Extract the [X, Y] coordinate from the center of the cell holding the provided text.  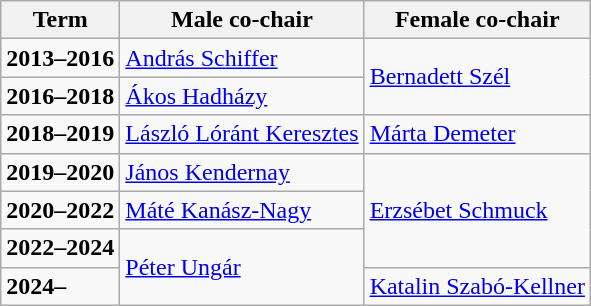
2022–2024 [60, 248]
Péter Ungár [242, 267]
2013–2016 [60, 58]
András Schiffer [242, 58]
Term [60, 20]
2019–2020 [60, 172]
2018–2019 [60, 134]
2016–2018 [60, 96]
László Lóránt Keresztes [242, 134]
Female co-chair [477, 20]
Katalin Szabó-Kellner [477, 286]
Márta Demeter [477, 134]
2020–2022 [60, 210]
2024– [60, 286]
Male co-chair [242, 20]
Bernadett Szél [477, 77]
Máté Kanász-Nagy [242, 210]
János Kendernay [242, 172]
Ákos Hadházy [242, 96]
Erzsébet Schmuck [477, 210]
